Determine the [x, y] coordinate at the center of the cell enclosing the given text.  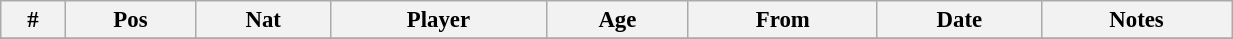
From [782, 20]
Player [438, 20]
Date [959, 20]
Pos [130, 20]
# [33, 20]
Notes [1136, 20]
Nat [264, 20]
Age [617, 20]
